From the cell containing the given text, extract its center point as (x, y) coordinate. 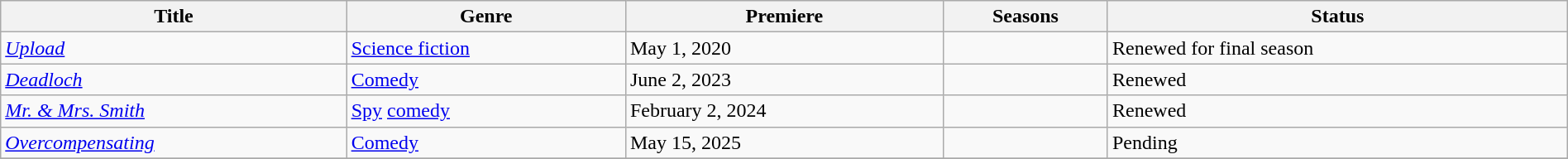
Title (174, 17)
Premiere (784, 17)
February 2, 2024 (784, 111)
Seasons (1025, 17)
Overcompensating (174, 142)
May 15, 2025 (784, 142)
Genre (486, 17)
Mr. & Mrs. Smith (174, 111)
May 1, 2020 (784, 48)
Science fiction (486, 48)
Status (1337, 17)
Upload (174, 48)
Pending (1337, 142)
Spy comedy (486, 111)
Deadloch (174, 79)
June 2, 2023 (784, 79)
Renewed for final season (1337, 48)
